Identify which cell holds the provided text, then report its (x, y) central coordinate. 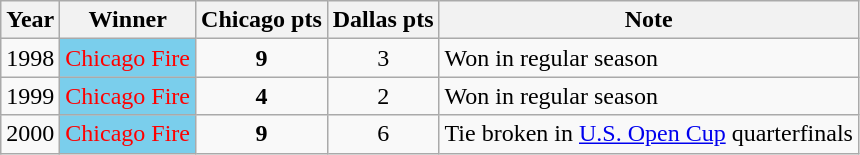
Dallas pts (383, 20)
6 (383, 134)
1999 (30, 96)
1998 (30, 58)
2000 (30, 134)
Note (648, 20)
4 (262, 96)
Year (30, 20)
Winner (128, 20)
2 (383, 96)
Chicago pts (262, 20)
3 (383, 58)
Tie broken in U.S. Open Cup quarterfinals (648, 134)
